Identify which cell holds the provided text, then report its (x, y) central coordinate. 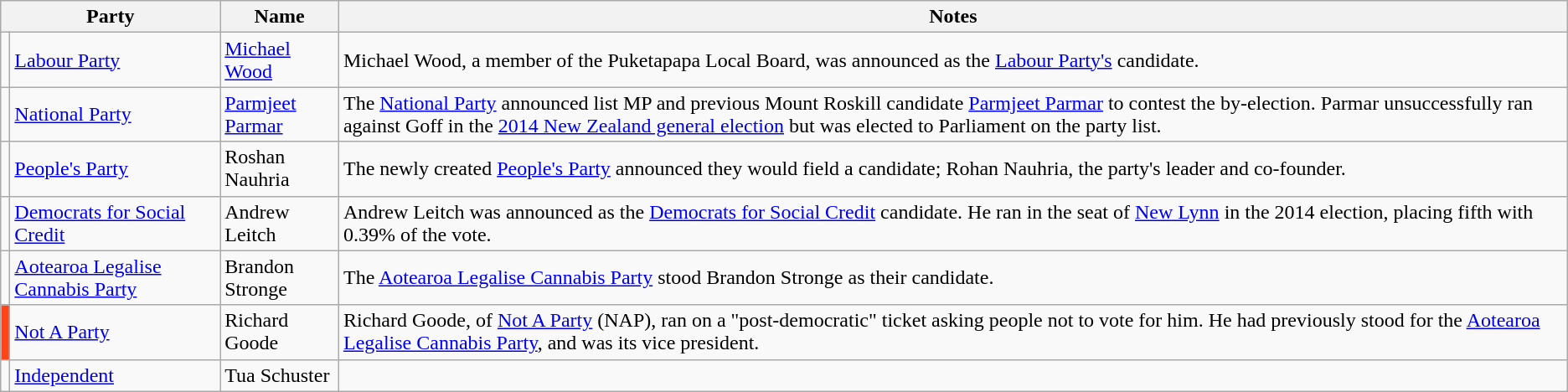
Independent (116, 375)
Tua Schuster (280, 375)
Richard Goode (280, 332)
Aotearoa Legalise Cannabis Party (116, 278)
Roshan Nauhria (280, 169)
Michael Wood, a member of the Puketapapa Local Board, was announced as the Labour Party's candidate. (953, 60)
Parmjeet Parmar (280, 114)
The Aotearoa Legalise Cannabis Party stood Brandon Stronge as their candidate. (953, 278)
Name (280, 17)
Not A Party (116, 332)
People's Party (116, 169)
The newly created People's Party announced they would field a candidate; Rohan Nauhria, the party's leader and co-founder. (953, 169)
Labour Party (116, 60)
Notes (953, 17)
Michael Wood (280, 60)
Democrats for Social Credit (116, 223)
Andrew Leitch (280, 223)
Brandon Stronge (280, 278)
National Party (116, 114)
Party (111, 17)
